Search for the cell housing the specified text and yield its (x, y) center coordinate. 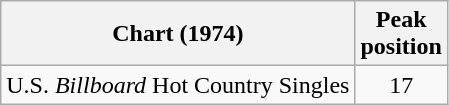
17 (401, 85)
Peakposition (401, 34)
U.S. Billboard Hot Country Singles (178, 85)
Chart (1974) (178, 34)
